Search for the cell housing the specified text and yield its [x, y] center coordinate. 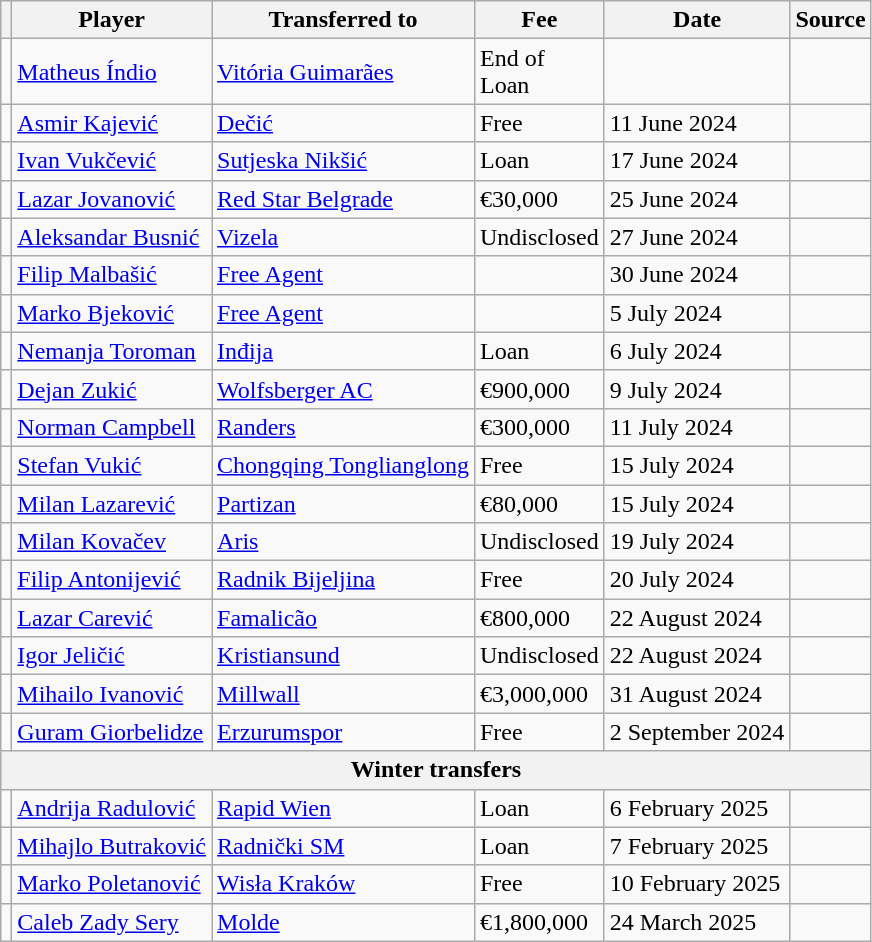
25 June 2024 [697, 199]
Ivan Vukčević [112, 161]
€30,000 [539, 199]
Inđija [344, 351]
Date [697, 20]
Marko Poletanović [112, 884]
Asmir Kajević [112, 123]
17 June 2024 [697, 161]
Dečić [344, 123]
€1,800,000 [539, 922]
Stefan Vukić [112, 465]
Igor Jeličić [112, 656]
19 July 2024 [697, 542]
Transferred to [344, 20]
Milan Kovačev [112, 542]
Partizan [344, 503]
20 July 2024 [697, 580]
€3,000,000 [539, 694]
Chongqing Tonglianglong [344, 465]
6 February 2025 [697, 808]
Aleksandar Busnić [112, 237]
Erzurumspor [344, 732]
Guram Giorbelidze [112, 732]
Source [830, 20]
30 June 2024 [697, 275]
Caleb Zady Sery [112, 922]
€800,000 [539, 618]
€300,000 [539, 427]
€80,000 [539, 503]
Red Star Belgrade [344, 199]
9 July 2024 [697, 389]
2 September 2024 [697, 732]
Marko Bjeković [112, 313]
Wisła Kraków [344, 884]
24 March 2025 [697, 922]
Matheus Índio [112, 72]
Famalicão [344, 618]
Radnički SM [344, 846]
Nemanja Toroman [112, 351]
27 June 2024 [697, 237]
11 June 2024 [697, 123]
Fee [539, 20]
Winter transfers [436, 770]
Filip Malbašić [112, 275]
Randers [344, 427]
Mihailo Ivanović [112, 694]
Lazar Jovanović [112, 199]
End of Loan [539, 72]
Molde [344, 922]
Andrija Radulović [112, 808]
31 August 2024 [697, 694]
Vizela [344, 237]
Filip Antonijević [112, 580]
Player [112, 20]
Sutjeska Nikšić [344, 161]
Milan Lazarević [112, 503]
5 July 2024 [697, 313]
11 July 2024 [697, 427]
Vitória Guimarães [344, 72]
Aris [344, 542]
Lazar Carević [112, 618]
10 February 2025 [697, 884]
Mihajlo Butraković [112, 846]
Dejan Zukić [112, 389]
Kristiansund [344, 656]
Rapid Wien [344, 808]
Wolfsberger AC [344, 389]
Millwall [344, 694]
€900,000 [539, 389]
7 February 2025 [697, 846]
Radnik Bijeljina [344, 580]
Norman Campbell [112, 427]
6 July 2024 [697, 351]
